Detect which cell encompasses the target text, then output its [X, Y] center coordinate. 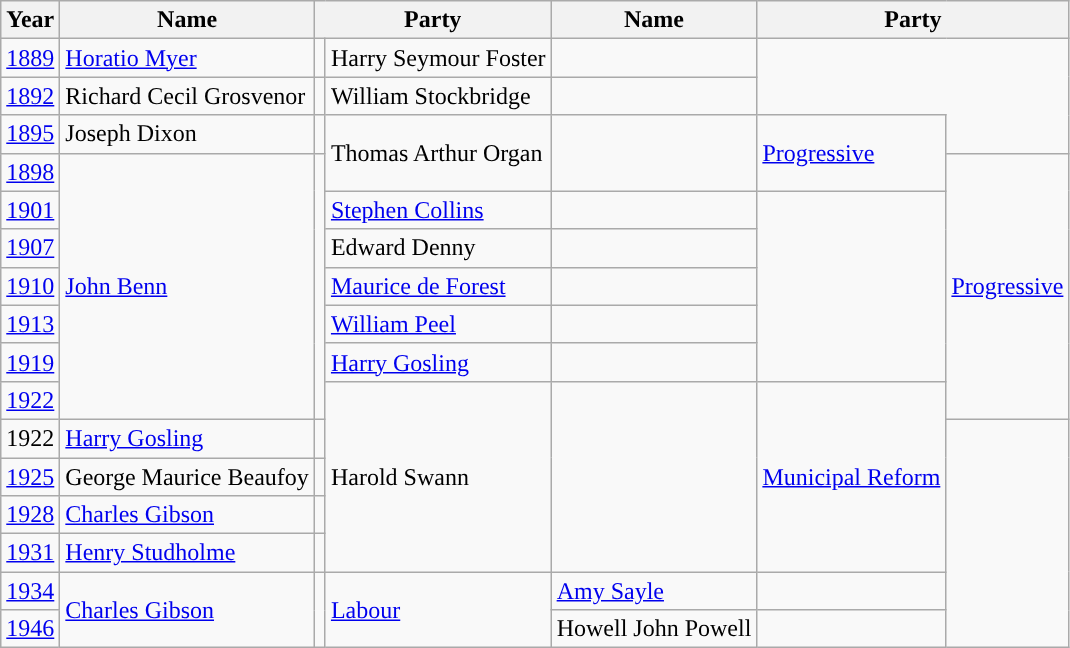
Horatio Myer [188, 58]
William Peel [438, 324]
1925 [30, 477]
Labour [438, 610]
1934 [30, 591]
1946 [30, 629]
1907 [30, 248]
Howell John Powell [654, 629]
1898 [30, 172]
Maurice de Forest [438, 286]
1931 [30, 553]
1895 [30, 134]
1928 [30, 515]
1889 [30, 58]
Richard Cecil Grosvenor [188, 96]
Stephen Collins [438, 210]
William Stockbridge [438, 96]
Municipal Reform [852, 476]
1901 [30, 210]
Amy Sayle [654, 591]
Henry Studholme [188, 553]
Thomas Arthur Organ [438, 153]
Year [30, 20]
John Benn [188, 286]
1919 [30, 362]
George Maurice Beaufoy [188, 477]
Joseph Dixon [188, 134]
Edward Denny [438, 248]
Harry Seymour Foster [438, 58]
Harold Swann [438, 476]
1892 [30, 96]
1913 [30, 324]
1910 [30, 286]
